Return the (x, y) coordinate for the center point of the cell that contains the specified text.  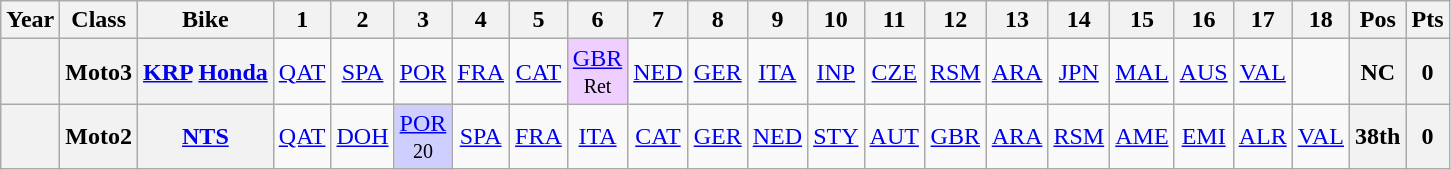
17 (1262, 20)
MAL (1142, 72)
6 (597, 20)
7 (658, 20)
AME (1142, 136)
DOH (362, 136)
2 (362, 20)
Pts (1428, 20)
Year (30, 20)
AUT (894, 136)
11 (894, 20)
Class (99, 20)
9 (777, 20)
Moto2 (99, 136)
1 (302, 20)
GBRRet (597, 72)
KRP Honda (206, 72)
Bike (206, 20)
JPN (1079, 72)
GBR (955, 136)
8 (718, 20)
15 (1142, 20)
Pos (1378, 20)
18 (1320, 20)
4 (481, 20)
NTS (206, 136)
13 (1017, 20)
16 (1204, 20)
STY (836, 136)
14 (1079, 20)
POR (423, 72)
38th (1378, 136)
CZE (894, 72)
Moto3 (99, 72)
ALR (1262, 136)
EMI (1204, 136)
INP (836, 72)
5 (539, 20)
NC (1378, 72)
AUS (1204, 72)
10 (836, 20)
POR20 (423, 136)
3 (423, 20)
12 (955, 20)
